Return the [x, y] coordinate for the center point of the cell that contains the specified text.  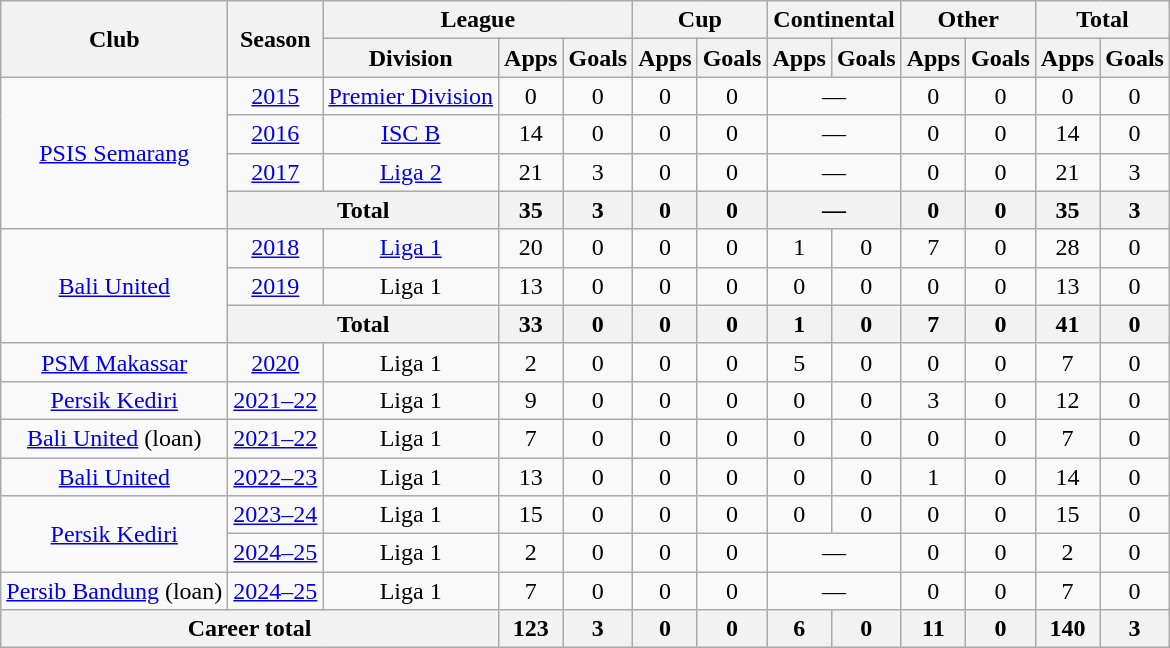
Liga 2 [411, 172]
2022–23 [276, 477]
2016 [276, 134]
Premier Division [411, 96]
ISC B [411, 134]
41 [1067, 324]
Club [114, 39]
11 [933, 629]
2017 [276, 172]
2020 [276, 362]
Continental [834, 20]
2019 [276, 286]
Bali United (loan) [114, 438]
PSM Makassar [114, 362]
20 [531, 248]
28 [1067, 248]
2018 [276, 248]
Other [968, 20]
140 [1067, 629]
Persib Bandung (loan) [114, 591]
123 [531, 629]
33 [531, 324]
League [478, 20]
Season [276, 39]
5 [799, 362]
6 [799, 629]
9 [531, 400]
Cup [700, 20]
2023–24 [276, 515]
Career total [250, 629]
2015 [276, 96]
12 [1067, 400]
PSIS Semarang [114, 153]
Division [411, 58]
